Detect which cell encompasses the target text, then output its [x, y] center coordinate. 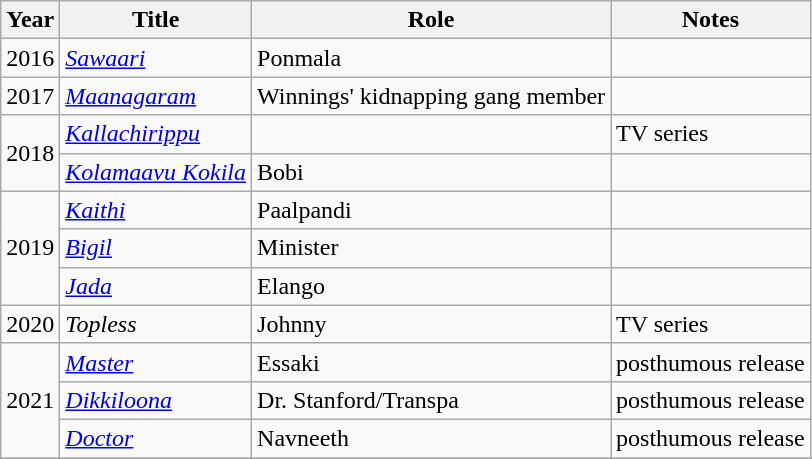
2016 [30, 58]
Kallachirippu [156, 134]
Title [156, 20]
Minister [432, 248]
Bigil [156, 248]
2018 [30, 153]
Dikkiloona [156, 400]
Master [156, 362]
Year [30, 20]
Notes [711, 20]
Elango [432, 286]
Maanagaram [156, 96]
Sawaari [156, 58]
Jada [156, 286]
2019 [30, 248]
2021 [30, 400]
2017 [30, 96]
Role [432, 20]
2020 [30, 324]
Navneeth [432, 438]
Winnings' kidnapping gang member [432, 96]
Paalpandi [432, 210]
Bobi [432, 172]
Ponmala [432, 58]
Kaithi [156, 210]
Doctor [156, 438]
Johnny [432, 324]
Topless [156, 324]
Dr. Stanford/Transpa [432, 400]
Kolamaavu Kokila [156, 172]
Essaki [432, 362]
